Return (x, y) of the center of cell containing provided text 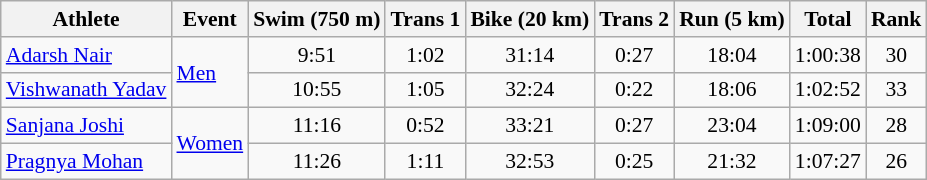
11:26 (316, 162)
1:09:00 (828, 126)
Swim (750 m) (316, 19)
18:04 (732, 55)
21:32 (732, 162)
Sanjana Joshi (86, 126)
Trans 2 (634, 19)
Run (5 km) (732, 19)
Trans 1 (425, 19)
28 (896, 126)
0:25 (634, 162)
1:02 (425, 55)
1:05 (425, 90)
31:14 (530, 55)
Athlete (86, 19)
1:00:38 (828, 55)
1:07:27 (828, 162)
33:21 (530, 126)
32:24 (530, 90)
0:22 (634, 90)
11:16 (316, 126)
0:52 (425, 126)
Rank (896, 19)
Adarsh Nair (86, 55)
18:06 (732, 90)
Women (210, 144)
23:04 (732, 126)
33 (896, 90)
Pragnya Mohan (86, 162)
1:11 (425, 162)
30 (896, 55)
10:55 (316, 90)
1:02:52 (828, 90)
Bike (20 km) (530, 19)
Vishwanath Yadav (86, 90)
Event (210, 19)
26 (896, 162)
Men (210, 72)
32:53 (530, 162)
Total (828, 19)
9:51 (316, 55)
